For the text-containing cell, return its midpoint in [X, Y] coordinate format. 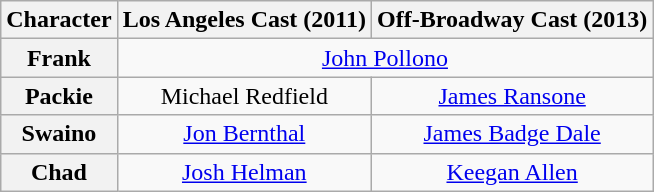
Character [59, 20]
James Badge Dale [512, 134]
James Ransone [512, 96]
Los Angeles Cast (2011) [244, 20]
Packie [59, 96]
Swaino [59, 134]
Chad [59, 172]
Michael Redfield [244, 96]
Off-Broadway Cast (2013) [512, 20]
Keegan Allen [512, 172]
John Pollono [385, 58]
Frank [59, 58]
Josh Helman [244, 172]
Jon Bernthal [244, 134]
